Return the (X, Y) coordinate for the center point of the cell that contains the specified text.  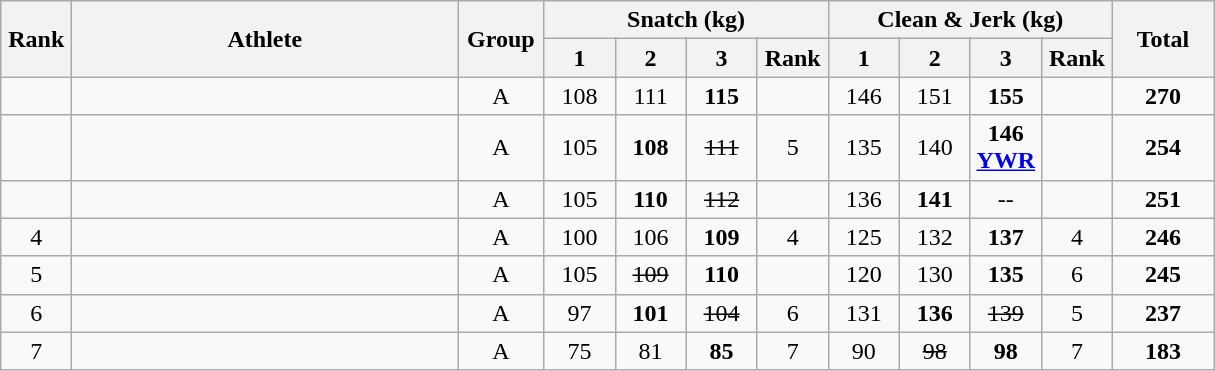
140 (934, 148)
115 (722, 96)
130 (934, 275)
125 (864, 237)
Group (501, 39)
85 (722, 351)
Athlete (265, 39)
104 (722, 313)
90 (864, 351)
112 (722, 199)
141 (934, 199)
Snatch (kg) (686, 20)
Total (1162, 39)
97 (580, 313)
246 (1162, 237)
-- (1006, 199)
106 (650, 237)
101 (650, 313)
137 (1006, 237)
132 (934, 237)
146 (864, 96)
254 (1162, 148)
245 (1162, 275)
155 (1006, 96)
120 (864, 275)
139 (1006, 313)
81 (650, 351)
100 (580, 237)
151 (934, 96)
237 (1162, 313)
183 (1162, 351)
251 (1162, 199)
270 (1162, 96)
146YWR (1006, 148)
75 (580, 351)
131 (864, 313)
Clean & Jerk (kg) (970, 20)
